Capture the cell that displays the provided text and extract its [X, Y] central coordinate. 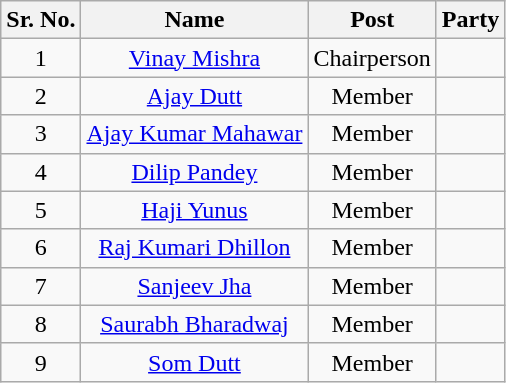
8 [41, 324]
1 [41, 58]
Ajay Dutt [194, 96]
Chairperson [372, 58]
9 [41, 362]
Sr. No. [41, 20]
Som Dutt [194, 362]
Post [372, 20]
5 [41, 210]
3 [41, 134]
6 [41, 248]
Dilip Pandey [194, 172]
7 [41, 286]
Name [194, 20]
Sanjeev Jha [194, 286]
Saurabh Bharadwaj [194, 324]
Party [470, 20]
Haji Yunus [194, 210]
Raj Kumari Dhillon [194, 248]
4 [41, 172]
Vinay Mishra [194, 58]
Ajay Kumar Mahawar [194, 134]
2 [41, 96]
